Return the [x, y] coordinate for the center point of the cell that contains the specified text.  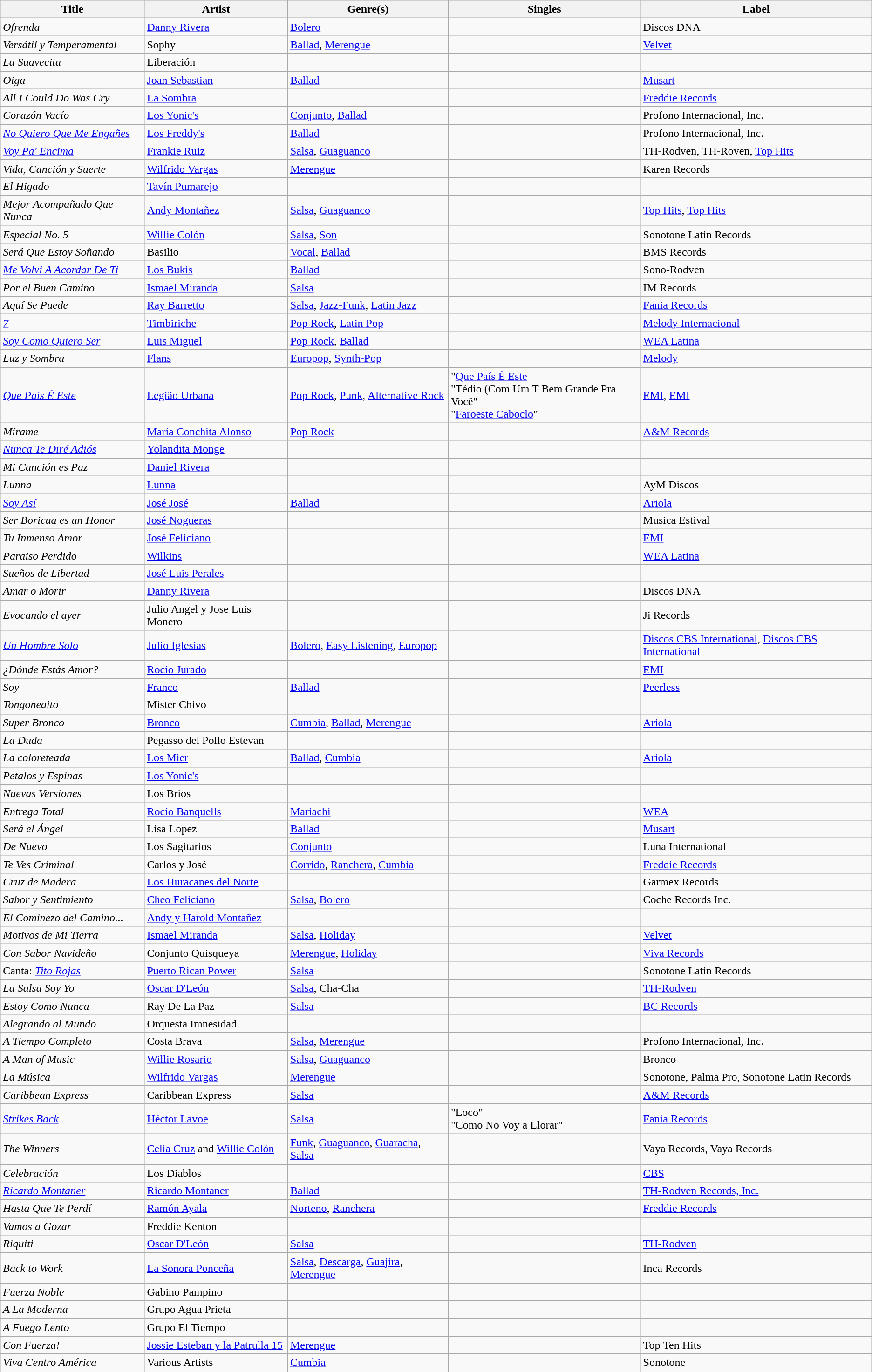
Merengue, Holiday [368, 953]
"Que País É Este"Tédio (Com Um T Bem Grande Pra Você""Faroeste Caboclo" [544, 395]
Salsa, Cha-Cha [368, 988]
Te Ves Criminal [73, 865]
"Loco""Como No Voy a Llorar" [544, 1118]
Melody [756, 358]
A Man of Music [73, 1059]
Garmex Records [756, 882]
Tu Inmenso Amor [73, 538]
Flans [216, 358]
The Winners [73, 1149]
Que País É Este [73, 395]
Yolandita Monge [216, 449]
Top Ten Hits [756, 1345]
Willie Rosario [216, 1059]
Salsa, Bolero [368, 900]
Petalos y Espinas [73, 776]
TH-Rodven, TH-Roven, Top Hits [756, 151]
Vida, Canción y Suerte [73, 169]
Ray Barretto [216, 305]
Salsa, Son [368, 234]
EMI, EMI [756, 395]
Vocal, Ballad [368, 252]
El Higado [73, 186]
Norteno, Ranchera [368, 1209]
Rocío Banquells [216, 811]
Frankie Ruiz [216, 151]
Con Sabor Navideño [73, 953]
Peerless [756, 687]
Ramón Ayala [216, 1209]
Pop Rock, Latin Pop [368, 323]
Canta: Tito Rojas [73, 971]
Mírame [73, 432]
Tavín Pumarejo [216, 186]
No Quiero Que Me Engañes [73, 133]
José Luis Perales [216, 574]
BMS Records [756, 252]
Voy Pa' Encima [73, 151]
Soy Así [73, 502]
Pop Rock, Punk, Alternative Rock [368, 395]
Discos CBS International, Discos CBS International [756, 645]
Estoy Como Nunca [73, 1006]
José Feliciano [216, 538]
Salsa, Descarga, Guajira, Merengue [368, 1268]
Entrega Total [73, 811]
Orquesta Imnesidad [216, 1024]
Mister Chivo [216, 705]
Super Bronco [73, 723]
Especial No. 5 [73, 234]
Gabino Pampino [216, 1292]
Julio Iglesias [216, 645]
CBS [756, 1173]
María Conchita Alonso [216, 432]
Julio Angel y Jose Luis Monero [216, 615]
Corrido, Ranchera, Cumbia [368, 865]
Melody Internacional [756, 323]
Ballad, Merengue [368, 45]
Bolero, Easy Listening, Europop [368, 645]
Los Bukis [216, 270]
José José [216, 502]
Cumbia, Ballad, Merengue [368, 723]
Corazón Vacío [73, 115]
Ray De La Paz [216, 1006]
Inca Records [756, 1268]
Soy Como Quiero Ser [73, 341]
Artist [216, 9]
Riquiti [73, 1244]
Amar o Morir [73, 591]
Musica Estival [756, 520]
Ofrenda [73, 27]
La Sombra [216, 98]
La Salsa Soy Yo [73, 988]
La Música [73, 1077]
Willie Colón [216, 234]
Ji Records [756, 615]
Salsa, Holiday [368, 935]
Sabor y Sentimiento [73, 900]
Top Hits, Top Hits [756, 210]
Daniel Rivera [216, 467]
Paraiso Perdido [73, 555]
Sueños de Libertad [73, 574]
Me Volvi A Acordar De Ti [73, 270]
Basilio [216, 252]
Rocío Jurado [216, 669]
Pegasso del Pollo Estevan [216, 740]
AyM Discos [756, 485]
Sophy [216, 45]
Ser Boricua es un Honor [73, 520]
Back to Work [73, 1268]
A La Moderna [73, 1310]
Legião Urbana [216, 395]
Los Freddy's [216, 133]
Timbiriche [216, 323]
Sono-Rodven [756, 270]
La Duda [73, 740]
Various Artists [216, 1363]
Pop Rock, Ballad [368, 341]
Nuevas Versiones [73, 793]
A Fuego Lento [73, 1327]
Vaya Records, Vaya Records [756, 1149]
Bolero [368, 27]
Con Fuerza! [73, 1345]
¿Dónde Estás Amor? [73, 669]
La Suavecita [73, 62]
Carlos y José [216, 865]
Coche Records Inc. [756, 900]
Un Hombre Solo [73, 645]
Salsa, Jazz-Funk, Latin Jazz [368, 305]
Genre(s) [368, 9]
Fuerza Noble [73, 1292]
Wilkins [216, 555]
Joan Sebastian [216, 80]
Andy y Harold Montañez [216, 918]
Jossie Esteban y la Patrulla 15 [216, 1345]
Tongoneaito [73, 705]
Cheo Feliciano [216, 900]
Costa Brava [216, 1041]
De Nuevo [73, 846]
Title [73, 9]
Luis Miguel [216, 341]
Será Que Estoy Soñando [73, 252]
Salsa, Merengue [368, 1041]
Freddie Kenton [216, 1226]
Versátil y Temperamental [73, 45]
Luz y Sombra [73, 358]
Liberación [216, 62]
Alegrando al Mundo [73, 1024]
Mi Canción es Paz [73, 467]
Los Sagitarios [216, 846]
Los Brios [216, 793]
La coloreteada [73, 758]
Hasta Que Te Perdí [73, 1209]
Será el Ángel [73, 829]
Los Diablos [216, 1173]
Héctor Lavoe [216, 1118]
Soy [73, 687]
Mariachi [368, 811]
Cruz de Madera [73, 882]
Luna International [756, 846]
La Sonora Ponceña [216, 1268]
Mejor Acompañado Que Nunca [73, 210]
Andy Montañez [216, 210]
Evocando el ayer [73, 615]
Los Huracanes del Norte [216, 882]
Por el Buen Camino [73, 288]
Conjunto Quisqueya [216, 953]
Grupo Agua Prieta [216, 1310]
Viva Records [756, 953]
IM Records [756, 288]
Vamos a Gozar [73, 1226]
BC Records [756, 1006]
Singles [544, 9]
Motivos de Mi Tierra [73, 935]
Europop, Synth-Pop [368, 358]
Strikes Back [73, 1118]
Sonotone [756, 1363]
7 [73, 323]
Celebración [73, 1173]
Pop Rock [368, 432]
Conjunto [368, 846]
Los Mier [216, 758]
Label [756, 9]
Aquí Se Puede [73, 305]
Karen Records [756, 169]
José Nogueras [216, 520]
Ballad, Cumbia [368, 758]
Celia Cruz and Willie Colón [216, 1149]
Grupo El Tiempo [216, 1327]
WEA [756, 811]
TH-Rodven Records, Inc. [756, 1191]
Funk, Guaguanco, Guaracha, Salsa [368, 1149]
Conjunto, Ballad [368, 115]
Nunca Te Diré Adiós [73, 449]
Franco [216, 687]
All I Could Do Was Cry [73, 98]
Puerto Rican Power [216, 971]
Viva Centro América [73, 1363]
Oiga [73, 80]
Lisa Lopez [216, 829]
Cumbia [368, 1363]
A Tiempo Completo [73, 1041]
Sonotone, Palma Pro, Sonotone Latin Records [756, 1077]
El Cominezo del Camino... [73, 918]
